From the cell containing the given text, extract its center point as [X, Y] coordinate. 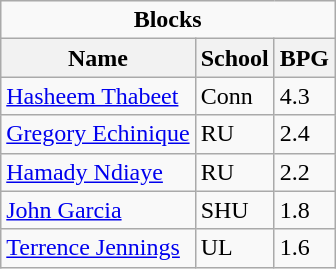
Gregory Echinique [98, 134]
SHU [234, 210]
2.4 [304, 134]
1.6 [304, 248]
Hasheem Thabeet [98, 96]
UL [234, 248]
Conn [234, 96]
John Garcia [98, 210]
Hamady Ndiaye [98, 172]
Blocks [168, 20]
2.2 [304, 172]
School [234, 58]
4.3 [304, 96]
Name [98, 58]
Terrence Jennings [98, 248]
1.8 [304, 210]
BPG [304, 58]
